Locate the cell with the specified text and output its [X, Y] center coordinate. 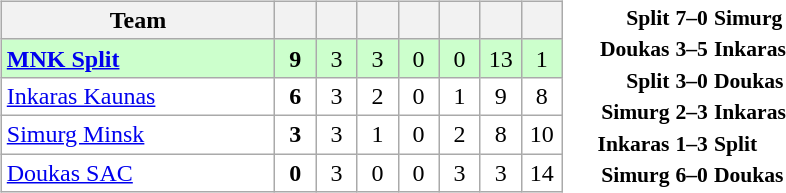
MNK Split [138, 58]
Inkaras [634, 143]
10 [542, 134]
14 [542, 173]
1–3 [692, 143]
7–0 [692, 17]
3–5 [692, 49]
2–3 [692, 112]
Doukas [634, 49]
Team [138, 20]
13 [500, 58]
3–0 [692, 80]
6 [296, 96]
Doukas SAC [138, 173]
Simurg Minsk [138, 134]
6–0 [692, 175]
Inkaras Kaunas [138, 96]
